Extract the (x, y) coordinate from the center of the cell holding the provided text.  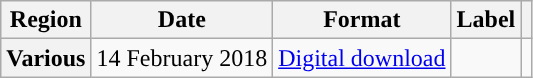
Digital download (362, 58)
Label (486, 20)
Date (182, 20)
14 February 2018 (182, 58)
Region (46, 20)
Format (362, 20)
Various (46, 58)
